Detect which cell encompasses the target text, then output its [x, y] center coordinate. 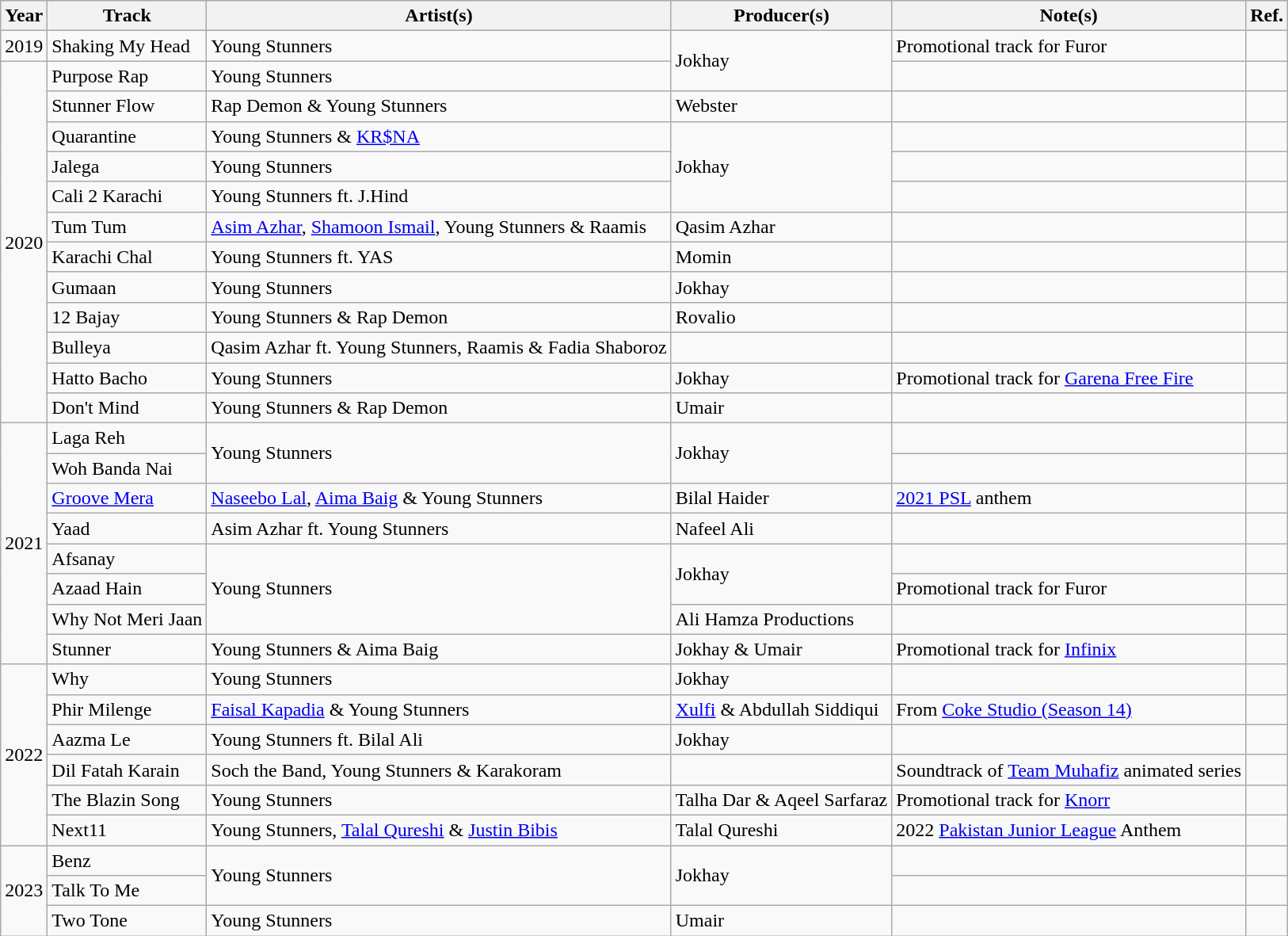
2023 [24, 890]
Quarantine [127, 136]
Aazma Le [127, 739]
Promotional track for Garena Free Fire [1069, 378]
Tum Tum [127, 227]
2021 PSL anthem [1069, 499]
Shaking My Head [127, 46]
Webster [781, 106]
Karachi Chal [127, 257]
Naseebo Lal, Aima Baig & Young Stunners [439, 499]
Rap Demon & Young Stunners [439, 106]
Purpose Rap [127, 76]
Qasim Azhar ft. Young Stunners, Raamis & Fadia Shaboroz [439, 347]
Faisal Kapadia & Young Stunners [439, 709]
Young Stunners ft. YAS [439, 257]
Ali Hamza Productions [781, 619]
Nafeel Ali [781, 529]
Benz [127, 860]
Two Tone [127, 921]
Dil Fatah Karain [127, 770]
Track [127, 16]
12 Bajay [127, 317]
Xulfi & Abdullah Siddiqui [781, 709]
Artist(s) [439, 16]
Why [127, 679]
Afsanay [127, 559]
Yaad [127, 529]
Soch the Band, Young Stunners & Karakoram [439, 770]
Soundtrack of Team Muhafiz animated series [1069, 770]
Momin [781, 257]
Bilal Haider [781, 499]
Azaad Hain [127, 589]
Next11 [127, 830]
2022 [24, 755]
Hatto Bacho [127, 378]
Promotional track for Infinix [1069, 649]
Talha Dar & Aqeel Sarfaraz [781, 800]
Jokhay & Umair [781, 649]
Note(s) [1069, 16]
Year [24, 16]
Qasim Azhar [781, 227]
2020 [24, 243]
Young Stunners & Aima Baig [439, 649]
Don't Mind [127, 408]
Stunner [127, 649]
Young Stunners ft. J.Hind [439, 197]
Producer(s) [781, 16]
Woh Banda Nai [127, 468]
Laga Reh [127, 438]
From Coke Studio (Season 14) [1069, 709]
Talal Qureshi [781, 830]
Gumaan [127, 287]
Phir Milenge [127, 709]
Stunner Flow [127, 106]
Young Stunners, Talal Qureshi & Justin Bibis [439, 830]
Young Stunners & KR$NA [439, 136]
Jalega [127, 166]
Promotional track for Knorr [1069, 800]
Why Not Meri Jaan [127, 619]
Talk To Me [127, 891]
Rovalio [781, 317]
Cali 2 Karachi [127, 197]
Groove Mera [127, 499]
Ref. [1267, 16]
The Blazin Song [127, 800]
Young Stunners ft. Bilal Ali [439, 739]
2021 [24, 544]
2019 [24, 46]
Asim Azhar ft. Young Stunners [439, 529]
Asim Azhar, Shamoon Ismail, Young Stunners & Raamis [439, 227]
2022 Pakistan Junior League Anthem [1069, 830]
Bulleya [127, 347]
